Detect which cell encompasses the target text, then output its (x, y) center coordinate. 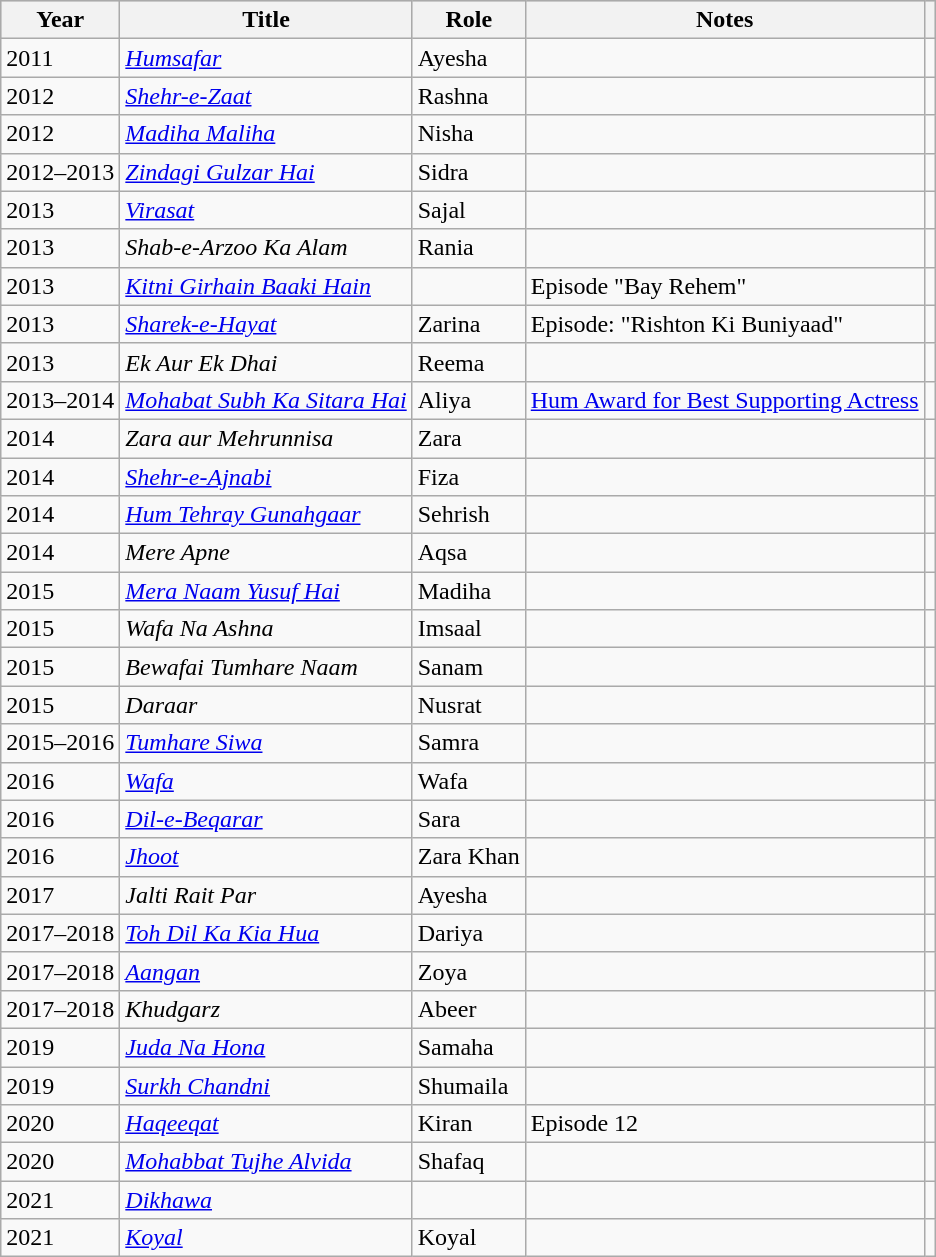
Mere Apne (266, 553)
Mohabat Subh Ka Sitara Hai (266, 400)
Nisha (468, 134)
Virasat (266, 210)
Shab-e-Arzoo Ka Alam (266, 248)
Rashna (468, 96)
Wafa Na Ashna (266, 629)
Kitni Girhain Baaki Hain (266, 286)
Sara (468, 819)
Surkh Chandni (266, 1085)
Jhoot (266, 857)
Shehr-e-Ajnabi (266, 477)
Episode 12 (724, 1124)
Jalti Rait Par (266, 895)
Hum Tehray Gunahgaar (266, 515)
Sehrish (468, 515)
Samaha (468, 1047)
Bewafai Tumhare Naam (266, 667)
Samra (468, 743)
Episode: "Rishton Ki Buniyaad" (724, 324)
Ek Aur Ek Dhai (266, 362)
Dikhawa (266, 1200)
Aangan (266, 971)
Imsaal (468, 629)
Year (60, 20)
Shehr-e-Zaat (266, 96)
Sharek-e-Hayat (266, 324)
Rania (468, 248)
Abeer (468, 1009)
Zoya (468, 971)
Mera Naam Yusuf Hai (266, 591)
Khudgarz (266, 1009)
Notes (724, 20)
Tumhare Siwa (266, 743)
Madiha Maliha (266, 134)
Toh Dil Ka Kia Hua (266, 933)
Zara (468, 438)
2017 (60, 895)
Fiza (468, 477)
Reema (468, 362)
Shumaila (468, 1085)
Sidra (468, 172)
Humsafar (266, 58)
Shafaq (468, 1162)
Aliya (468, 400)
Daraar (266, 705)
Mohabbat Tujhe Alvida (266, 1162)
Kiran (468, 1124)
Zara aur Mehrunnisa (266, 438)
Zindagi Gulzar Hai (266, 172)
2015–2016 (60, 743)
Sanam (468, 667)
Aqsa (468, 553)
Dariya (468, 933)
Dil-e-Beqarar (266, 819)
Episode "Bay Rehem" (724, 286)
Haqeeqat (266, 1124)
2012–2013 (60, 172)
Zarina (468, 324)
Title (266, 20)
Sajal (468, 210)
2013–2014 (60, 400)
Zara Khan (468, 857)
Hum Award for Best Supporting Actress (724, 400)
Role (468, 20)
Nusrat (468, 705)
Juda Na Hona (266, 1047)
Madiha (468, 591)
2011 (60, 58)
